Pinpoint the cell where the given text exists, returning its (x, y) midpoint coordinate. 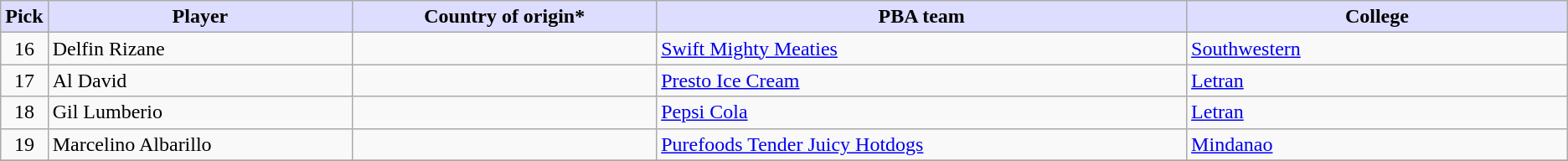
Presto Ice Cream (921, 80)
Country of origin* (504, 17)
Mindanao (1377, 144)
PBA team (921, 17)
Gil Lumberio (200, 112)
College (1377, 17)
Player (200, 17)
Delfin Rizane (200, 49)
Marcelino Albarillo (200, 144)
17 (24, 80)
Purefoods Tender Juicy Hotdogs (921, 144)
Al David (200, 80)
19 (24, 144)
Pick (24, 17)
18 (24, 112)
16 (24, 49)
Pepsi Cola (921, 112)
Southwestern (1377, 49)
Swift Mighty Meaties (921, 49)
